Locate the cell with the specified text and output its [X, Y] center coordinate. 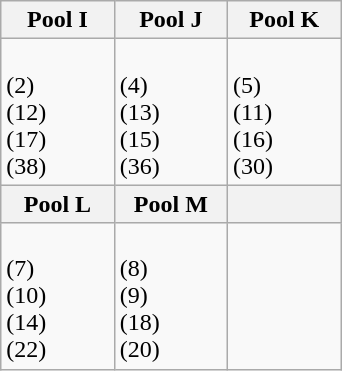
(2) (12) (17) (38) [58, 112]
Pool J [170, 20]
(5) (11) (16) (30) [284, 112]
Pool I [58, 20]
(8) (9) (18) (20) [170, 296]
Pool L [58, 204]
(4) (13) (15) (36) [170, 112]
(7) (10) (14) (22) [58, 296]
Pool K [284, 20]
Pool M [170, 204]
